Scan for the cell matching the given text and deliver its [X, Y] coordinate at center. 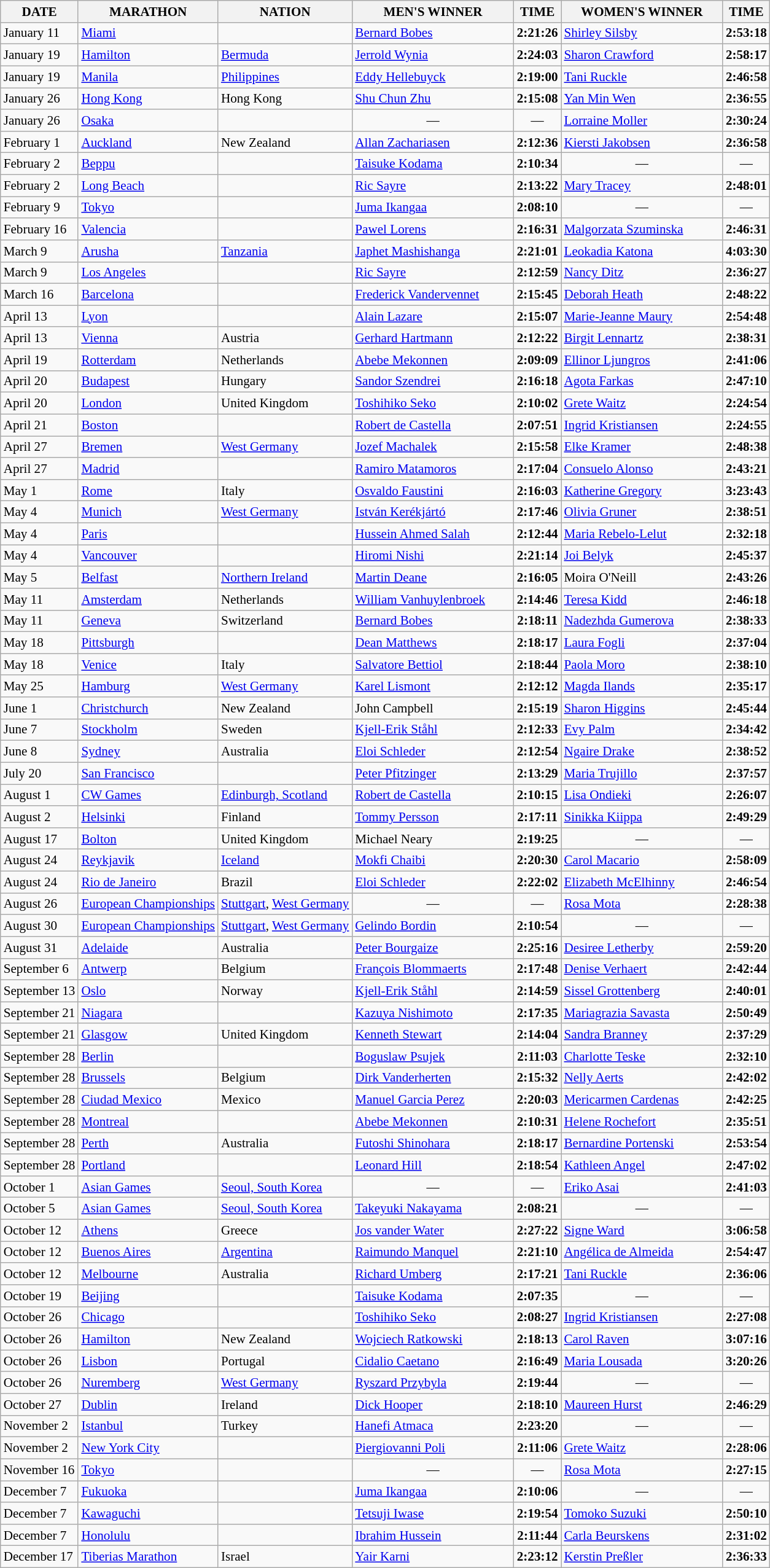
Vancouver [148, 555]
2:27:08 [747, 1317]
2:17:21 [538, 1274]
2:40:01 [747, 991]
Iceland [285, 860]
Shu Chun Zhu [432, 98]
Norway [285, 991]
Chicago [148, 1317]
July 20 [39, 773]
Antwerp [148, 969]
2:32:10 [747, 1056]
2:30:24 [747, 120]
2:17:48 [538, 969]
December 17 [39, 1556]
Birgit Lennartz [642, 338]
Lyon [148, 316]
Angélica de Almeida [642, 1252]
Cidalio Caetano [432, 1361]
Bremen [148, 447]
NATION [285, 11]
Venice [148, 665]
Manila [148, 76]
Piergiovanni Poli [432, 1448]
Pittsburgh [148, 642]
Ibrahim Hussein [432, 1534]
2:19:25 [538, 838]
August 31 [39, 947]
2:14:46 [538, 599]
2:24:54 [747, 403]
Miami [148, 33]
3:06:58 [747, 1230]
2:08:21 [538, 1209]
2:26:07 [747, 795]
Paola Moro [642, 665]
2:16:31 [538, 228]
Shirley Silsby [642, 33]
Hamburg [148, 685]
2:15:45 [538, 295]
2:38:10 [747, 665]
Barcelona [148, 295]
Geneva [148, 620]
Montreal [148, 1121]
Rio de Janeiro [148, 882]
2:23:12 [538, 1556]
Denise Verhaert [642, 969]
Richard Umberg [432, 1274]
Kawaguchi [148, 1513]
Leonard Hill [432, 1164]
Lisa Ondieki [642, 795]
2:25:16 [538, 947]
Lisbon [148, 1361]
2:35:17 [747, 685]
Salvatore Bettiol [432, 665]
István Kerékjártó [432, 512]
2:11:44 [538, 1534]
2:50:49 [747, 1012]
Osaka [148, 120]
2:19:54 [538, 1513]
August 30 [39, 925]
2:10:54 [538, 925]
Sandor Szendrei [432, 381]
October 5 [39, 1209]
2:19:00 [538, 76]
Frederick Vandervennet [432, 295]
2:14:04 [538, 1034]
Peter Pfitzinger [432, 773]
April 19 [39, 360]
Sharon Crawford [642, 55]
DATE [39, 11]
2:49:29 [747, 817]
2:46:58 [747, 76]
2:50:10 [747, 1513]
Hungary [285, 381]
Christchurch [148, 708]
Marie-Jeanne Maury [642, 316]
Berlin [148, 1056]
Michael Neary [432, 838]
Dick Hooper [432, 1404]
2:17:35 [538, 1012]
Brussels [148, 1077]
Reykjavik [148, 860]
March 16 [39, 295]
Fukuoka [148, 1491]
Switzerland [285, 620]
2:37:29 [747, 1034]
2:46:29 [747, 1404]
August 1 [39, 795]
2:18:13 [538, 1339]
William Vanhuylenbroek [432, 599]
2:58:17 [747, 55]
2:36:27 [747, 273]
Yan Min Wen [642, 98]
November 16 [39, 1469]
Magda Ilands [642, 685]
September 13 [39, 991]
2:46:18 [747, 599]
Madrid [148, 468]
Pawel Lorens [432, 228]
2:28:38 [747, 904]
2:19:44 [538, 1382]
Martin Deane [432, 577]
2:22:02 [538, 882]
Malgorzata Szuminska [642, 228]
Oslo [148, 991]
Leokadia Katona [642, 251]
2:15:32 [538, 1077]
Moira O'Neill [642, 577]
Mokfi Chaibi [432, 860]
2:10:15 [538, 795]
2:35:51 [747, 1121]
3:23:43 [747, 490]
2:31:02 [747, 1534]
April 21 [39, 425]
2:45:37 [747, 555]
2:16:05 [538, 577]
2:13:29 [538, 773]
Maria Rebelo-Lelut [642, 533]
2:10:02 [538, 403]
Adelaide [148, 947]
June 8 [39, 752]
2:34:42 [747, 730]
January 11 [39, 33]
Yair Karni [432, 1556]
2:37:57 [747, 773]
2:41:06 [747, 360]
Peter Bourgaize [432, 947]
Portugal [285, 1361]
2:07:51 [538, 425]
Sandra Branney [642, 1034]
2:10:34 [538, 163]
2:48:01 [747, 185]
Argentina [285, 1252]
Deborah Heath [642, 295]
Olivia Gruner [642, 512]
2:12:44 [538, 533]
2:37:04 [747, 642]
February 16 [39, 228]
2:48:38 [747, 447]
2:36:55 [747, 98]
Katherine Gregory [642, 490]
Niagara [148, 1012]
May 25 [39, 685]
Rome [148, 490]
2:15:58 [538, 447]
2:46:54 [747, 882]
Auckland [148, 141]
Beijing [148, 1296]
Maria Trujillo [642, 773]
Kerstin Preßler [642, 1556]
2:36:58 [747, 141]
Boston [148, 425]
2:24:55 [747, 425]
2:08:27 [538, 1317]
August 26 [39, 904]
Carol Raven [642, 1339]
August 17 [39, 838]
Tommy Persson [432, 817]
2:27:22 [538, 1230]
Kazuya Nishimoto [432, 1012]
Bermuda [285, 55]
2:59:20 [747, 947]
San Francisco [148, 773]
MARATHON [148, 11]
Valencia [148, 228]
2:54:48 [747, 316]
Istanbul [148, 1426]
October 27 [39, 1404]
June 7 [39, 730]
Dirk Vanderherten [432, 1077]
Vienna [148, 338]
2:12:33 [538, 730]
Los Angeles [148, 273]
2:45:44 [747, 708]
Sweden [285, 730]
Tiberias Marathon [148, 1556]
New York City [148, 1448]
Eriko Asai [642, 1187]
2:18:54 [538, 1164]
October 1 [39, 1187]
Bernardine Portenski [642, 1144]
Teresa Kidd [642, 599]
Sydney [148, 752]
2:08:10 [538, 208]
2:21:14 [538, 555]
Wojciech Ratkowski [432, 1339]
Kiersti Jakobsen [642, 141]
Carol Macario [642, 860]
Hiromi Nishi [432, 555]
Amsterdam [148, 599]
August 2 [39, 817]
Osvaldo Faustini [432, 490]
Joi Belyk [642, 555]
Maureen Hurst [642, 1404]
Jos vander Water [432, 1230]
Evy Palm [642, 730]
Ngaire Drake [642, 752]
2:54:47 [747, 1252]
Signe Ward [642, 1230]
Charlotte Teske [642, 1056]
2:42:44 [747, 969]
Allan Zachariasen [432, 141]
Turkey [285, 1426]
Portland [148, 1164]
February 1 [39, 141]
Sharon Higgins [642, 708]
2:16:03 [538, 490]
Ramiro Matamoros [432, 468]
2:27:15 [747, 1469]
Kathleen Angel [642, 1164]
John Campbell [432, 708]
May 5 [39, 577]
Jerrold Wynia [432, 55]
2:18:11 [538, 620]
Agota Farkas [642, 381]
Arusha [148, 251]
October 19 [39, 1296]
Northern Ireland [285, 577]
3:20:26 [747, 1361]
2:15:08 [538, 98]
Bolton [148, 838]
2:41:03 [747, 1187]
Raimundo Manquel [432, 1252]
Hanefi Atmaca [432, 1426]
Boguslaw Psujek [432, 1056]
2:53:54 [747, 1144]
Austria [285, 338]
Sissel Grottenberg [642, 991]
CW Games [148, 795]
Tanzania [285, 251]
Alain Lazare [432, 316]
Carla Beurskens [642, 1534]
WOMEN'S WINNER [642, 11]
2:10:06 [538, 1491]
Gelindo Bordin [432, 925]
2:17:04 [538, 468]
Belfast [148, 577]
2:20:03 [538, 1099]
2:21:26 [538, 33]
Long Beach [148, 185]
2:12:12 [538, 685]
May 1 [39, 490]
Israel [285, 1556]
2:53:18 [747, 33]
Eddy Hellebuyck [432, 76]
Sinikka Kiippa [642, 817]
Perth [148, 1144]
February 9 [39, 208]
3:07:16 [747, 1339]
2:12:36 [538, 141]
Elizabeth McElhinny [642, 882]
Buenos Aires [148, 1252]
Munich [148, 512]
2:47:10 [747, 381]
Ellinor Ljungros [642, 360]
2:48:22 [747, 295]
François Blommaerts [432, 969]
Maria Lousada [642, 1361]
Paris [148, 533]
Budapest [148, 381]
Greece [285, 1230]
2:23:20 [538, 1426]
2:13:22 [538, 185]
Helene Rochefort [642, 1121]
2:15:19 [538, 708]
2:24:03 [538, 55]
2:36:33 [747, 1556]
2:36:06 [747, 1274]
Gerhard Hartmann [432, 338]
Dean Matthews [432, 642]
Nuremberg [148, 1382]
Elke Kramer [642, 447]
2:17:46 [538, 512]
2:21:10 [538, 1252]
Beppu [148, 163]
Consuelo Alonso [642, 468]
2:09:09 [538, 360]
2:21:01 [538, 251]
2:38:31 [747, 338]
4:03:30 [747, 251]
2:42:02 [747, 1077]
Edinburgh, Scotland [285, 795]
2:20:30 [538, 860]
Brazil [285, 882]
Athens [148, 1230]
2:11:06 [538, 1448]
Honolulu [148, 1534]
2:42:25 [747, 1099]
Takeyuki Nakayama [432, 1209]
Stockholm [148, 730]
Helsinki [148, 817]
June 1 [39, 708]
Japhet Mashishanga [432, 251]
2:17:11 [538, 817]
2:16:49 [538, 1361]
2:43:26 [747, 577]
Lorraine Moller [642, 120]
2:47:02 [747, 1164]
London [148, 403]
Hussein Ahmed Salah [432, 533]
2:10:31 [538, 1121]
2:12:54 [538, 752]
2:12:22 [538, 338]
Mariagrazia Savasta [642, 1012]
Nadezhda Gumerova [642, 620]
Desiree Letherby [642, 947]
2:18:44 [538, 665]
Dublin [148, 1404]
Nancy Ditz [642, 273]
2:28:06 [747, 1448]
2:14:59 [538, 991]
MEN'S WINNER [432, 11]
Mericarmen Cardenas [642, 1099]
2:12:59 [538, 273]
2:46:31 [747, 228]
2:38:33 [747, 620]
Ryszard Przybyla [432, 1382]
Glasgow [148, 1034]
2:58:09 [747, 860]
September 6 [39, 969]
Karel Lismont [432, 685]
Philippines [285, 76]
Ciudad Mexico [148, 1099]
Tetsuji Iwase [432, 1513]
2:07:35 [538, 1296]
Futoshi Shinohara [432, 1144]
Rotterdam [148, 360]
Tomoko Suzuki [642, 1513]
Finland [285, 817]
2:16:18 [538, 381]
2:38:52 [747, 752]
Ireland [285, 1404]
Mary Tracey [642, 185]
2:43:21 [747, 468]
Melbourne [148, 1274]
Jozef Machalek [432, 447]
2:18:10 [538, 1404]
Laura Fogli [642, 642]
2:38:51 [747, 512]
Nelly Aerts [642, 1077]
Manuel Garcia Perez [432, 1099]
Mexico [285, 1099]
2:11:03 [538, 1056]
2:32:18 [747, 533]
2:15:07 [538, 316]
Kenneth Stewart [432, 1034]
